From the cell containing the given text, extract its center point as [x, y] coordinate. 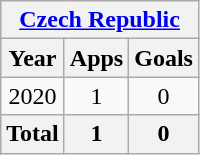
Year [33, 58]
Total [33, 134]
Apps [96, 58]
2020 [33, 96]
Czech Republic [100, 20]
Goals [164, 58]
